Output the (X, Y) coordinate of the center of the cell containing the given text.  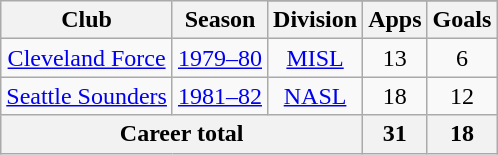
Cleveland Force (87, 58)
Club (87, 20)
6 (462, 58)
Division (316, 20)
Goals (462, 20)
Season (220, 20)
31 (395, 134)
1981–82 (220, 96)
Seattle Sounders (87, 96)
12 (462, 96)
NASL (316, 96)
MISL (316, 58)
1979–80 (220, 58)
13 (395, 58)
Career total (182, 134)
Apps (395, 20)
